Find where the given text appears and provide that cell's center as (x, y) coordinate. 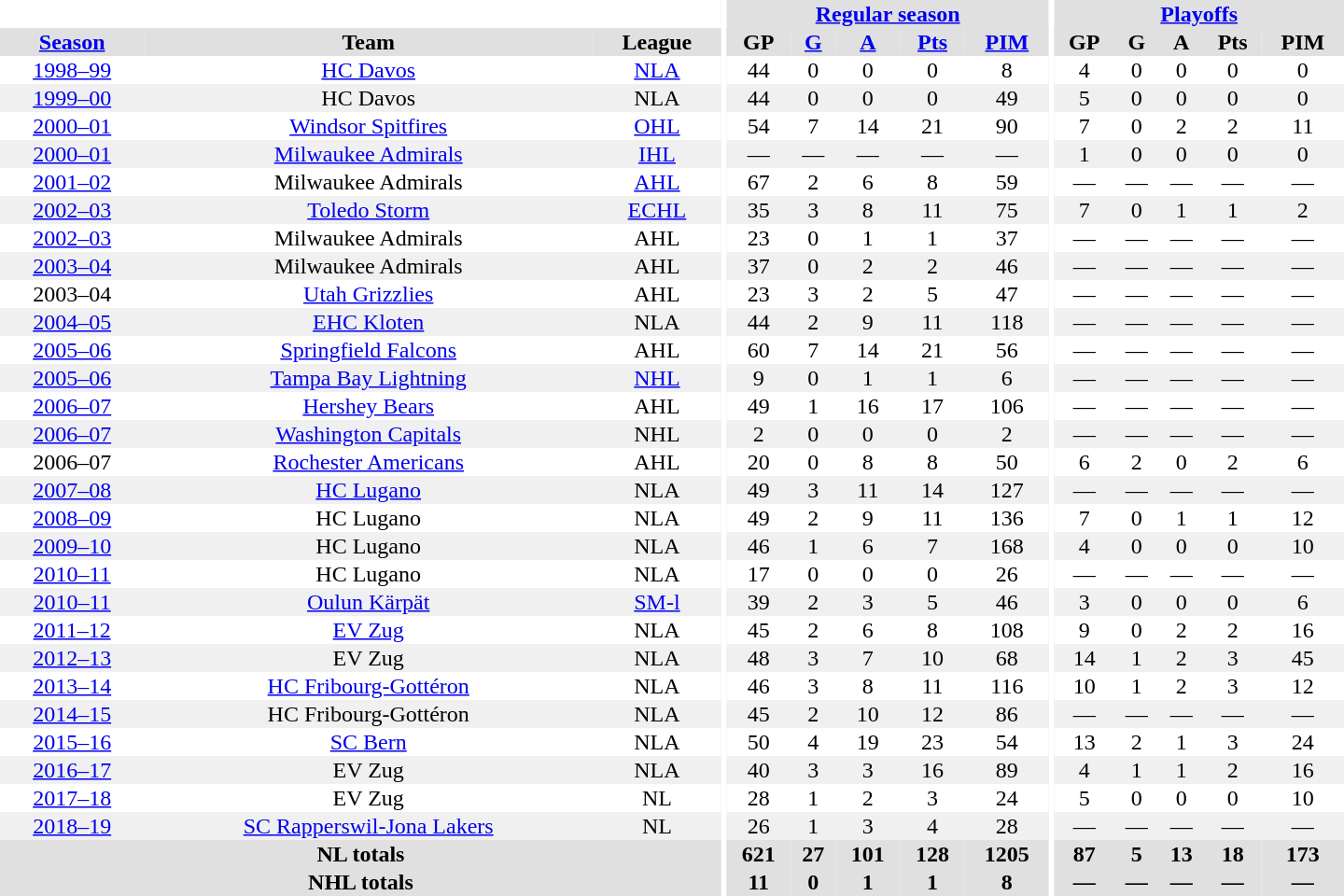
Oulun Kärpät (368, 602)
EHC Kloten (368, 322)
118 (1007, 322)
SC Bern (368, 742)
2017–18 (72, 798)
75 (1007, 210)
2009–10 (72, 546)
136 (1007, 518)
Springfield Falcons (368, 350)
Regular season (888, 14)
2018–19 (72, 826)
League (657, 42)
2012–13 (72, 658)
106 (1007, 406)
1205 (1007, 854)
Playoffs (1198, 14)
SC Rapperswil-Jona Lakers (368, 826)
128 (931, 854)
2001–02 (72, 182)
NL totals (360, 854)
2015–16 (72, 742)
173 (1303, 854)
39 (758, 602)
2014–15 (72, 714)
48 (758, 658)
Tampa Bay Lightning (368, 378)
47 (1007, 294)
87 (1084, 854)
2016–17 (72, 770)
18 (1233, 854)
1999–00 (72, 98)
Rochester Americans (368, 462)
168 (1007, 546)
IHL (657, 154)
Toledo Storm (368, 210)
2011–12 (72, 630)
NHL totals (360, 882)
40 (758, 770)
90 (1007, 126)
Season (72, 42)
2007–08 (72, 490)
2013–14 (72, 686)
Washington Capitals (368, 434)
ECHL (657, 210)
67 (758, 182)
27 (813, 854)
Windsor Spitfires (368, 126)
56 (1007, 350)
35 (758, 210)
621 (758, 854)
86 (1007, 714)
2004–05 (72, 322)
20 (758, 462)
68 (1007, 658)
101 (868, 854)
Utah Grizzlies (368, 294)
116 (1007, 686)
89 (1007, 770)
19 (868, 742)
1998–99 (72, 70)
108 (1007, 630)
127 (1007, 490)
Hershey Bears (368, 406)
OHL (657, 126)
SM-l (657, 602)
2008–09 (72, 518)
59 (1007, 182)
60 (758, 350)
Team (368, 42)
